Identify which cell holds the provided text, then report its [X, Y] central coordinate. 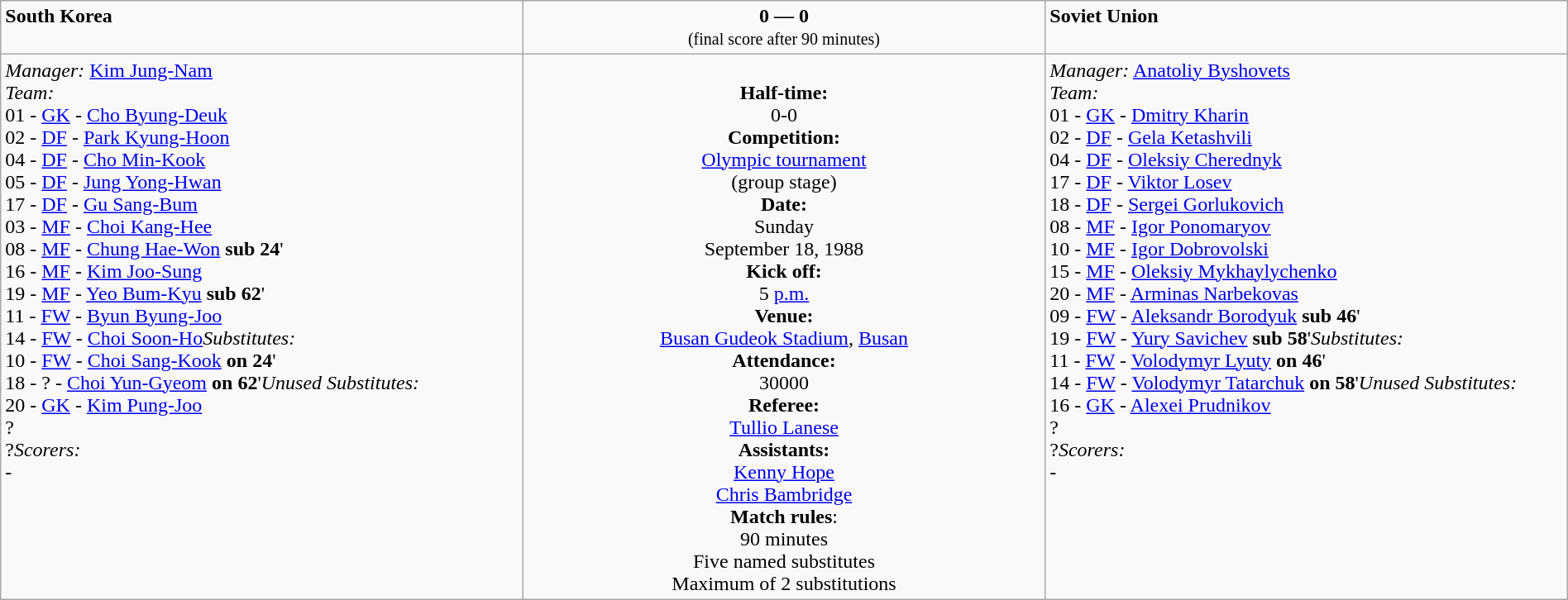
Soviet Union [1307, 28]
South Korea [262, 28]
0 — 0(final score after 90 minutes) [784, 28]
